Determine the [x, y] coordinate at the center of the cell enclosing the given text.  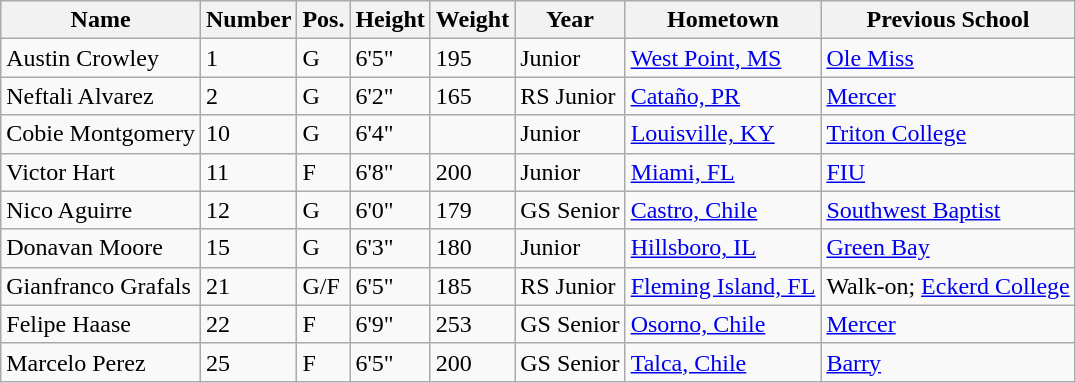
Cobie Montgomery [101, 134]
Height [390, 20]
Name [101, 20]
Austin Crowley [101, 58]
Hometown [723, 20]
Victor Hart [101, 172]
6'4" [390, 134]
Triton College [948, 134]
Pos. [324, 20]
G/F [324, 286]
Ole Miss [948, 58]
Fleming Island, FL [723, 286]
2 [248, 96]
Number [248, 20]
6'8" [390, 172]
Southwest Baptist [948, 210]
253 [472, 324]
21 [248, 286]
15 [248, 248]
Walk-on; Eckerd College [948, 286]
Year [570, 20]
6'3" [390, 248]
6'9" [390, 324]
6'2" [390, 96]
Osorno, Chile [723, 324]
Donavan Moore [101, 248]
FIU [948, 172]
Talca, Chile [723, 362]
Nico Aguirre [101, 210]
179 [472, 210]
10 [248, 134]
Barry [948, 362]
Miami, FL [723, 172]
Cataño, PR [723, 96]
180 [472, 248]
Felipe Haase [101, 324]
Castro, Chile [723, 210]
Weight [472, 20]
Gianfranco Grafals [101, 286]
Previous School [948, 20]
11 [248, 172]
Marcelo Perez [101, 362]
12 [248, 210]
195 [472, 58]
Louisville, KY [723, 134]
22 [248, 324]
6'0" [390, 210]
Neftali Alvarez [101, 96]
Hillsboro, IL [723, 248]
West Point, MS [723, 58]
185 [472, 286]
165 [472, 96]
Green Bay [948, 248]
1 [248, 58]
25 [248, 362]
